Return the (x, y) coordinate for the center point of the cell that contains the specified text.  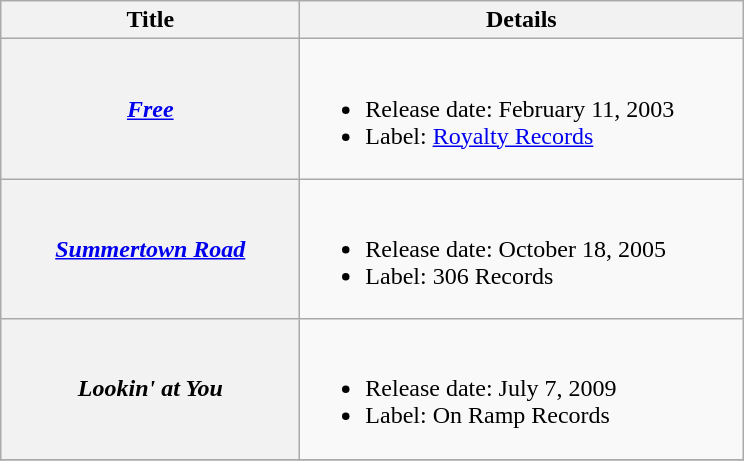
Lookin' at You (150, 389)
Release date: October 18, 2005Label: 306 Records (522, 249)
Release date: July 7, 2009Label: On Ramp Records (522, 389)
Release date: February 11, 2003Label: Royalty Records (522, 109)
Free (150, 109)
Title (150, 20)
Summertown Road (150, 249)
Details (522, 20)
